Provide the [x, y] coordinate of the cell's center where the given text is located.  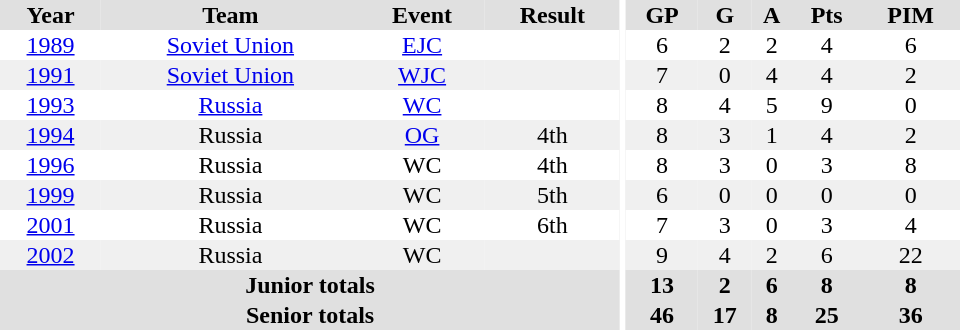
A [772, 15]
Year [50, 15]
1996 [50, 165]
6th [553, 225]
Junior totals [310, 285]
2001 [50, 225]
36 [910, 315]
Pts [826, 15]
WJC [422, 75]
5th [553, 195]
2002 [50, 255]
1994 [50, 135]
OG [422, 135]
1 [772, 135]
1999 [50, 195]
22 [910, 255]
Team [230, 15]
5 [772, 105]
G [725, 15]
PIM [910, 15]
Event [422, 15]
1993 [50, 105]
13 [662, 285]
1991 [50, 75]
Result [553, 15]
GP [662, 15]
1989 [50, 45]
17 [725, 315]
Senior totals [310, 315]
EJC [422, 45]
46 [662, 315]
25 [826, 315]
